Extract the [x, y] coordinate from the center of the cell holding the provided text.  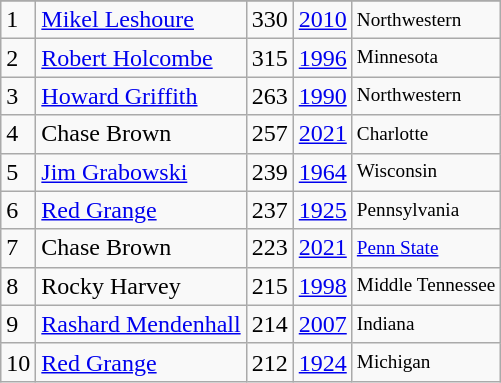
1964 [322, 172]
6 [18, 210]
223 [270, 248]
Charlotte [426, 134]
2010 [322, 20]
Pennsylvania [426, 210]
Indiana [426, 324]
5 [18, 172]
239 [270, 172]
1998 [322, 286]
Mikel Leshoure [141, 20]
330 [270, 20]
257 [270, 134]
237 [270, 210]
215 [270, 286]
Robert Holcombe [141, 58]
1 [18, 20]
Howard Griffith [141, 96]
Michigan [426, 362]
4 [18, 134]
2 [18, 58]
1996 [322, 58]
7 [18, 248]
3 [18, 96]
263 [270, 96]
315 [270, 58]
Rashard Mendenhall [141, 324]
9 [18, 324]
Middle Tennessee [426, 286]
Penn State [426, 248]
214 [270, 324]
1925 [322, 210]
212 [270, 362]
8 [18, 286]
Minnesota [426, 58]
Wisconsin [426, 172]
Rocky Harvey [141, 286]
1990 [322, 96]
1924 [322, 362]
2007 [322, 324]
Jim Grabowski [141, 172]
10 [18, 362]
